Determine the (X, Y) coordinate at the center of the cell enclosing the given text.  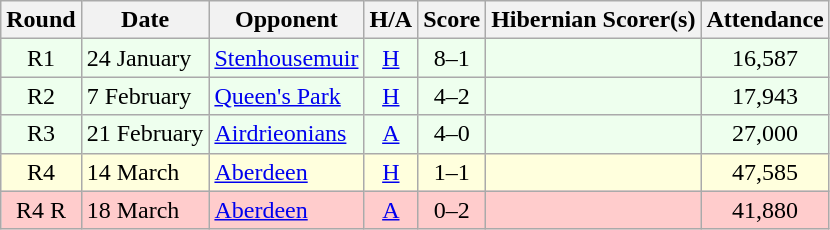
R2 (41, 96)
H/A (391, 20)
0–2 (452, 210)
41,880 (765, 210)
7 February (145, 96)
Queen's Park (286, 96)
4–2 (452, 96)
1–1 (452, 172)
8–1 (452, 58)
Attendance (765, 20)
4–0 (452, 134)
17,943 (765, 96)
14 March (145, 172)
R3 (41, 134)
16,587 (765, 58)
21 February (145, 134)
Date (145, 20)
24 January (145, 58)
27,000 (765, 134)
R4 R (41, 210)
Hibernian Scorer(s) (594, 20)
Stenhousemuir (286, 58)
Opponent (286, 20)
18 March (145, 210)
Round (41, 20)
R4 (41, 172)
R1 (41, 58)
Airdrieonians (286, 134)
47,585 (765, 172)
Score (452, 20)
